Search for the cell housing the specified text and yield its (X, Y) center coordinate. 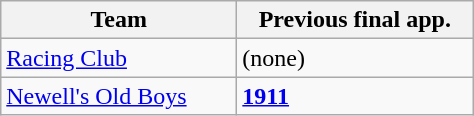
Previous final app. (355, 20)
Newell's Old Boys (119, 96)
Team (119, 20)
Racing Club (119, 58)
(none) (355, 58)
1911 (355, 96)
